Find where the given text appears and provide that cell's center as [X, Y] coordinate. 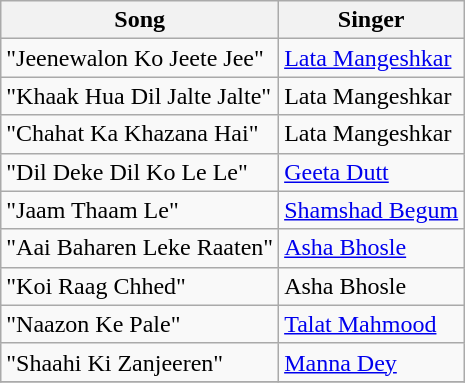
"Jaam Thaam Le" [140, 210]
Singer [372, 20]
"Khaak Hua Dil Jalte Jalte" [140, 96]
Manna Dey [372, 362]
Talat Mahmood [372, 324]
"Chahat Ka Khazana Hai" [140, 134]
"Dil Deke Dil Ko Le Le" [140, 172]
Geeta Dutt [372, 172]
"Koi Raag Chhed" [140, 286]
Shamshad Begum [372, 210]
"Jeenewalon Ko Jeete Jee" [140, 58]
"Shaahi Ki Zanjeeren" [140, 362]
"Naazon Ke Pale" [140, 324]
"Aai Baharen Leke Raaten" [140, 248]
Song [140, 20]
